Pinpoint the cell where the given text exists, returning its (X, Y) midpoint coordinate. 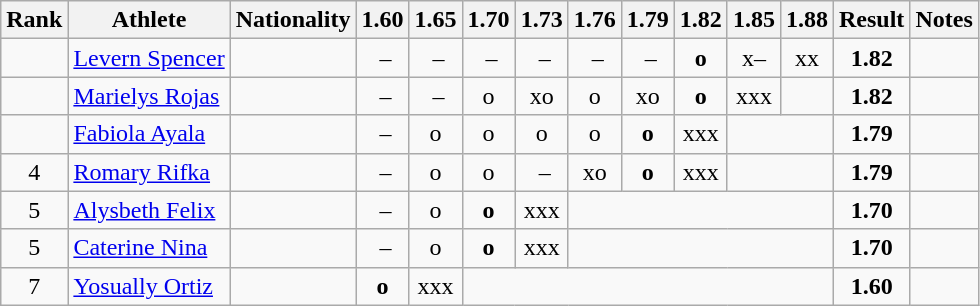
xx (806, 58)
1.76 (594, 20)
Notes (944, 20)
Caterine Nina (149, 248)
Yosually Ortiz (149, 286)
Nationality (293, 20)
4 (34, 172)
1.88 (806, 20)
Fabiola Ayala (149, 134)
Marielys Rojas (149, 96)
x– (754, 58)
Result (871, 20)
Alysbeth Felix (149, 210)
Romary Rifka (149, 172)
Athlete (149, 20)
1.73 (542, 20)
Levern Spencer (149, 58)
1.85 (754, 20)
1.65 (436, 20)
7 (34, 286)
Rank (34, 20)
